Pinpoint the cell where the given text exists, returning its (x, y) midpoint coordinate. 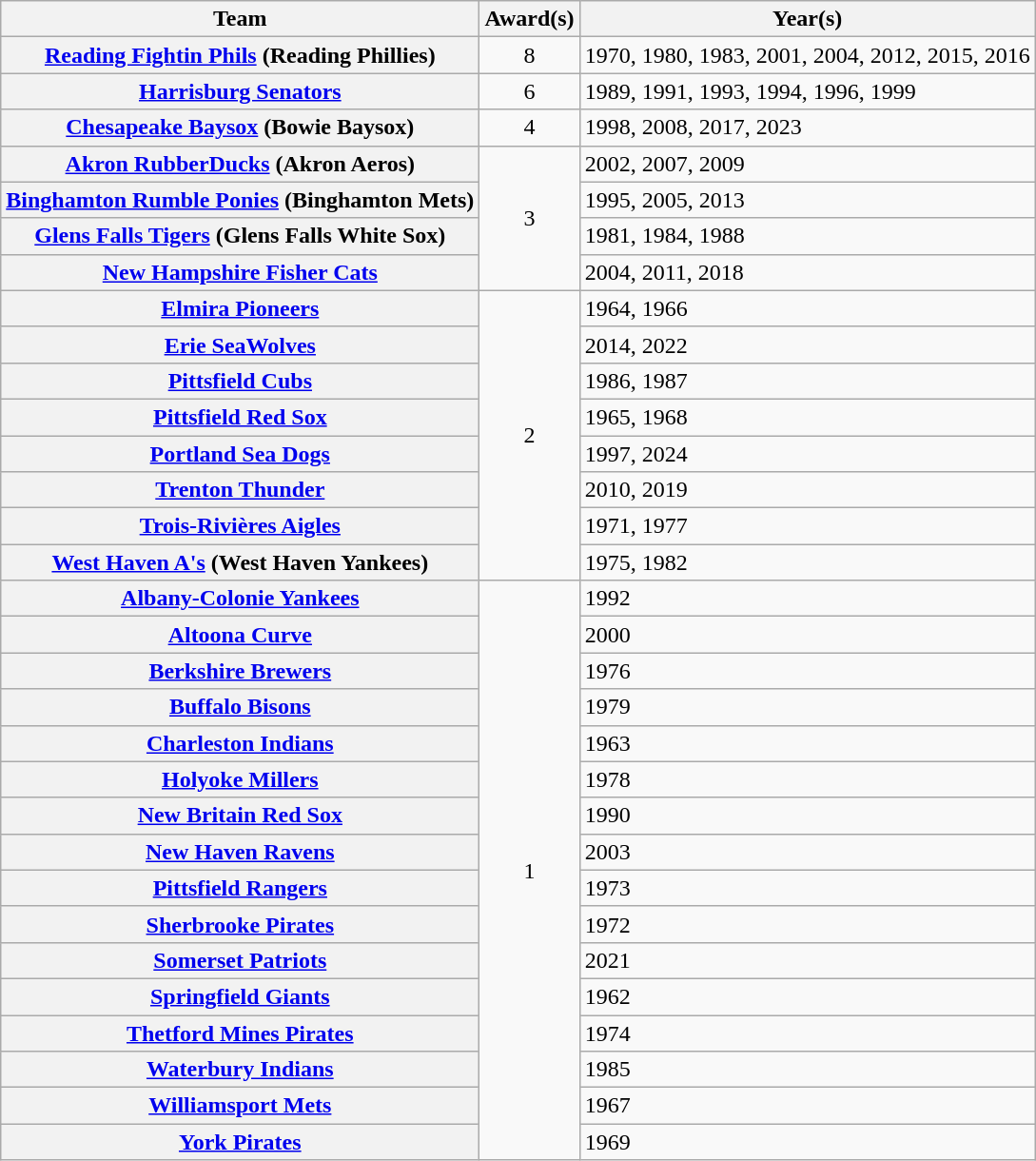
1995, 2005, 2013 (807, 200)
Erie SeaWolves (240, 344)
1970, 1980, 1983, 2001, 2004, 2012, 2015, 2016 (807, 55)
2 (529, 435)
York Pirates (240, 1142)
1972 (807, 924)
2021 (807, 960)
1986, 1987 (807, 381)
Waterbury Indians (240, 1070)
1963 (807, 743)
8 (529, 55)
1967 (807, 1106)
1978 (807, 779)
Elmira Pioneers (240, 308)
Williamsport Mets (240, 1106)
Chesapeake Baysox (Bowie Baysox) (240, 128)
Portland Sea Dogs (240, 454)
3 (529, 218)
1992 (807, 599)
Pittsfield Red Sox (240, 417)
Trenton Thunder (240, 490)
1 (529, 870)
1985 (807, 1070)
Harrisburg Senators (240, 91)
Team (240, 19)
Buffalo Bisons (240, 707)
Sherbrooke Pirates (240, 924)
Reading Fightin Phils (Reading Phillies) (240, 55)
1973 (807, 888)
Award(s) (529, 19)
Glens Falls Tigers (Glens Falls White Sox) (240, 236)
New Britain Red Sox (240, 816)
Thetford Mines Pirates (240, 1033)
Berkshire Brewers (240, 671)
1975, 1982 (807, 562)
1971, 1977 (807, 526)
1979 (807, 707)
Holyoke Millers (240, 779)
1976 (807, 671)
Somerset Patriots (240, 960)
Springfield Giants (240, 996)
6 (529, 91)
West Haven A's (West Haven Yankees) (240, 562)
Pittsfield Rangers (240, 888)
Akron RubberDucks (Akron Aeros) (240, 164)
Binghamton Rumble Ponies (Binghamton Mets) (240, 200)
2002, 2007, 2009 (807, 164)
1962 (807, 996)
Trois-Rivières Aigles (240, 526)
1997, 2024 (807, 454)
2010, 2019 (807, 490)
2000 (807, 635)
Pittsfield Cubs (240, 381)
1964, 1966 (807, 308)
1990 (807, 816)
2003 (807, 852)
2004, 2011, 2018 (807, 272)
1998, 2008, 2017, 2023 (807, 128)
1965, 1968 (807, 417)
Year(s) (807, 19)
1969 (807, 1142)
2014, 2022 (807, 344)
1974 (807, 1033)
New Hampshire Fisher Cats (240, 272)
Albany-Colonie Yankees (240, 599)
Altoona Curve (240, 635)
Charleston Indians (240, 743)
1981, 1984, 1988 (807, 236)
New Haven Ravens (240, 852)
4 (529, 128)
1989, 1991, 1993, 1994, 1996, 1999 (807, 91)
